Output the (x, y) coordinate of the center of the cell containing the given text.  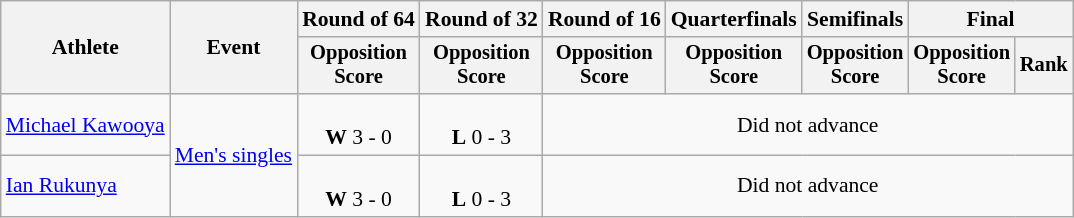
Michael Kawooya (86, 124)
Semifinals (856, 19)
Men's singles (234, 155)
Final (990, 19)
Quarterfinals (734, 19)
Event (234, 48)
Round of 16 (604, 19)
Ian Rukunya (86, 186)
Round of 32 (482, 19)
Rank (1044, 66)
Round of 64 (358, 19)
Athlete (86, 48)
